Scan for the cell matching the given text and deliver its (X, Y) coordinate at center. 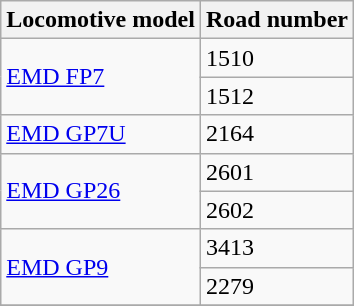
2601 (276, 172)
3413 (276, 248)
2164 (276, 134)
1512 (276, 96)
Locomotive model (101, 20)
EMD GP9 (101, 267)
EMD GP26 (101, 191)
Road number (276, 20)
2602 (276, 210)
2279 (276, 286)
EMD FP7 (101, 77)
EMD GP7U (101, 134)
1510 (276, 58)
